Provide the [X, Y] coordinate of the cell's center where the given text is located.  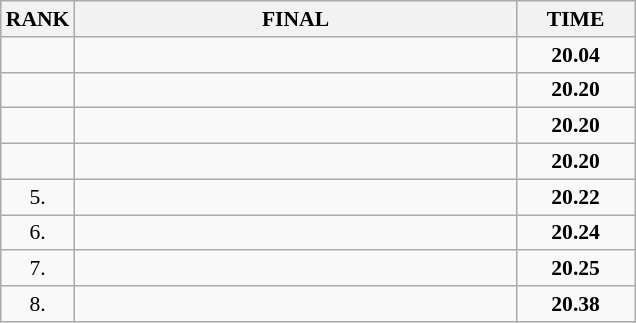
20.24 [576, 233]
8. [38, 304]
5. [38, 197]
RANK [38, 19]
20.22 [576, 197]
20.25 [576, 269]
20.04 [576, 55]
6. [38, 233]
7. [38, 269]
20.38 [576, 304]
TIME [576, 19]
FINAL [295, 19]
